Return the [X, Y] coordinate for the center point of the cell that contains the specified text.  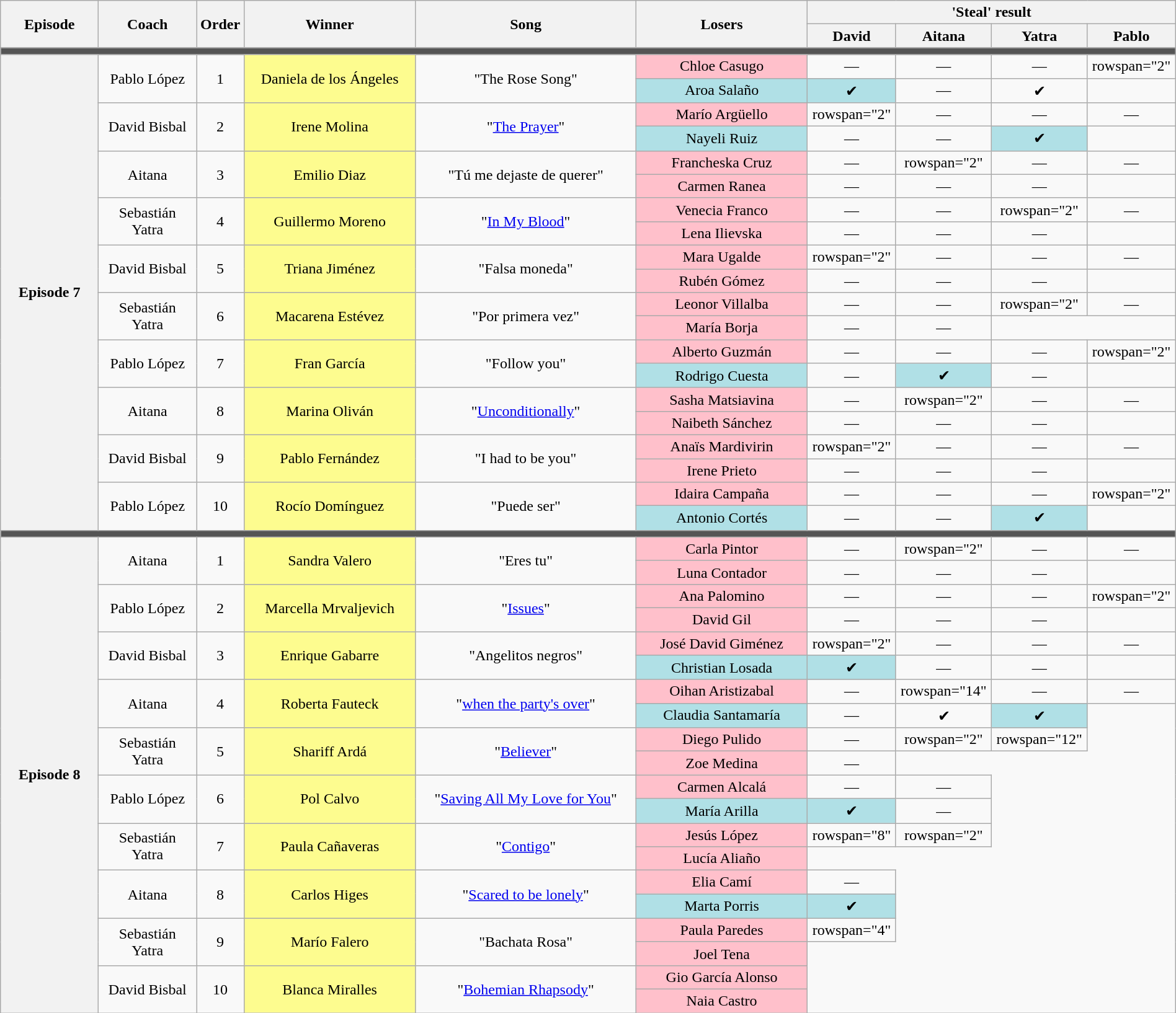
Paula Paredes [721, 930]
Francheska Cruz [721, 162]
rowspan="8" [852, 835]
María Arilla [721, 811]
rowspan="4" [852, 930]
Antonio Cortés [721, 518]
Winner [329, 24]
Marío Falero [329, 942]
Pablo Fernández [329, 458]
Zoe Medina [721, 763]
rowspan="12" [1040, 740]
"I had to be you" [526, 458]
Paula Cañaveras [329, 847]
"Tú me dejaste de querer" [526, 174]
"when the party's over" [526, 704]
"The Rose Song" [526, 79]
Alberto Guzmán [721, 352]
María Borja [721, 328]
Aroa Salaño [721, 91]
Carlos Higes [329, 895]
Episode 8 [50, 775]
Pol Calvo [329, 799]
Nayeli Ruiz [721, 139]
Gio García Alonso [721, 977]
David [852, 36]
Irene Prieto [721, 471]
Carmen Alcalá [721, 787]
Coach [148, 24]
Chloe Casugo [721, 66]
"Falsa moneda" [526, 268]
Mara Ugalde [721, 257]
Oihan Aristizabal [721, 691]
"Scared to be lonely" [526, 895]
"Por primera vez" [526, 316]
"Eres tu" [526, 560]
Elia Camí [721, 882]
Carla Pintor [721, 549]
Macarena Estévez [329, 316]
Claudia Santamaría [721, 715]
"The Prayer" [526, 127]
Order [221, 24]
Rodrigo Cuesta [721, 376]
Marío Argüello [721, 115]
"Follow you" [526, 364]
"Unconditionally" [526, 411]
"Saving All My Love for You" [526, 799]
Blanca Miralles [329, 989]
Luna Contador [721, 572]
Jesús López [721, 835]
"Puede ser" [526, 507]
Marina Oliván [329, 411]
Losers [721, 24]
Diego Pulido [721, 740]
Irene Molina [329, 127]
Episode 7 [50, 293]
"Angelitos negros" [526, 655]
Episode [50, 24]
Lucía Aliaño [721, 859]
David Gil [721, 619]
Pablo [1131, 36]
"In My Blood" [526, 221]
Enrique Gabarre [329, 655]
Anaïs Mardivirin [721, 446]
Marcella Mrvaljevich [329, 608]
Naia Castro [721, 1001]
rowspan="14" [943, 691]
"Contigo" [526, 847]
"Bohemian Rhapsody" [526, 989]
José David Giménez [721, 643]
Emilio Diaz [329, 174]
Christian Losada [721, 668]
Fran García [329, 364]
'Steal' result [991, 12]
Daniela de los Ángeles [329, 79]
Lena Ilievska [721, 233]
Song [526, 24]
Rocío Domínguez [329, 507]
Marta Porris [721, 906]
Triana Jiménez [329, 268]
Venecia Franco [721, 210]
Idaira Campaña [721, 494]
"Bachata Rosa" [526, 942]
Sasha Matsiavina [721, 399]
Sandra Valero [329, 560]
Roberta Fauteck [329, 704]
Ana Palomino [721, 596]
Rubén Gómez [721, 281]
Shariff Ardá [329, 751]
Leonor Villalba [721, 304]
"Issues" [526, 608]
Yatra [1040, 36]
Joel Tena [721, 953]
Carmen Ranea [721, 186]
Naibeth Sánchez [721, 423]
Guillermo Moreno [329, 221]
"Believer" [526, 751]
